Output the [x, y] coordinate of the center of the cell containing the given text.  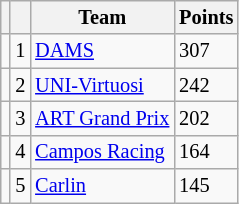
307 [206, 51]
UNI-Virtuosi [102, 85]
164 [206, 152]
Points [206, 17]
4 [20, 152]
ART Grand Prix [102, 118]
5 [20, 186]
1 [20, 51]
DAMS [102, 51]
242 [206, 85]
3 [20, 118]
202 [206, 118]
2 [20, 85]
Team [102, 17]
Campos Racing [102, 152]
145 [206, 186]
Carlin [102, 186]
